From the cell containing the given text, extract its center point as (X, Y) coordinate. 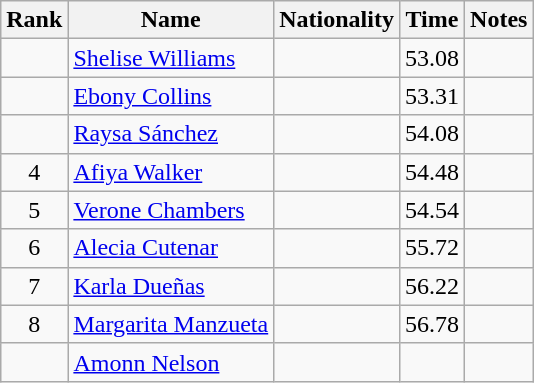
Shelise Williams (171, 58)
Time (432, 20)
4 (34, 172)
5 (34, 210)
53.08 (432, 58)
Notes (499, 20)
8 (34, 324)
56.78 (432, 324)
7 (34, 286)
Alecia Cutenar (171, 248)
Karla Dueñas (171, 286)
55.72 (432, 248)
Amonn Nelson (171, 362)
54.54 (432, 210)
Name (171, 20)
Ebony Collins (171, 96)
6 (34, 248)
Rank (34, 20)
56.22 (432, 286)
54.08 (432, 134)
Margarita Manzueta (171, 324)
Verone Chambers (171, 210)
54.48 (432, 172)
Nationality (337, 20)
53.31 (432, 96)
Raysa Sánchez (171, 134)
Afiya Walker (171, 172)
